From the cell containing the given text, extract its center point as [X, Y] coordinate. 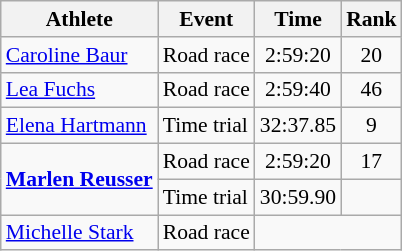
Michelle Stark [80, 233]
20 [372, 55]
Marlen Reusser [80, 180]
32:37.85 [298, 126]
Event [206, 19]
17 [372, 162]
2:59:40 [298, 90]
Rank [372, 19]
Caroline Baur [80, 55]
46 [372, 90]
Elena Hartmann [80, 126]
9 [372, 126]
Time [298, 19]
Athlete [80, 19]
Lea Fuchs [80, 90]
30:59.90 [298, 197]
